Capture the cell that displays the provided text and extract its [x, y] central coordinate. 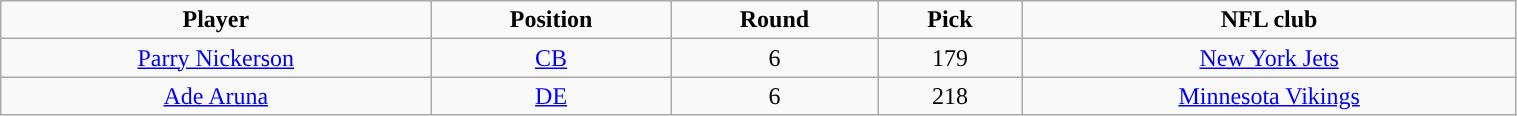
NFL club [1269, 20]
Round [774, 20]
CB [551, 58]
Position [551, 20]
Parry Nickerson [216, 58]
Ade Aruna [216, 96]
New York Jets [1269, 58]
Minnesota Vikings [1269, 96]
DE [551, 96]
Player [216, 20]
Pick [950, 20]
218 [950, 96]
179 [950, 58]
